For the text-containing cell, return its midpoint in [X, Y] coordinate format. 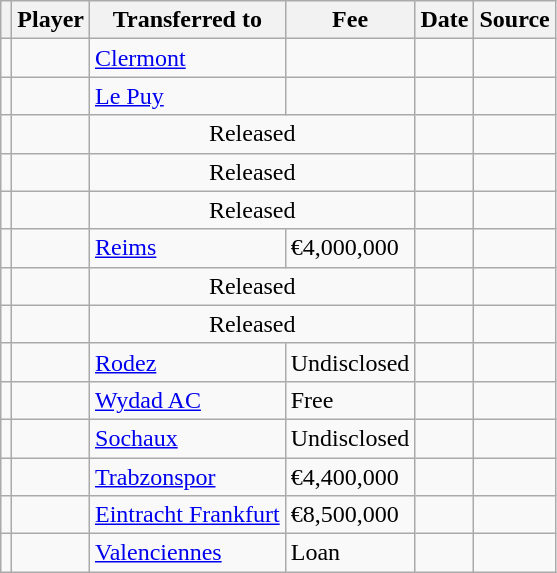
Fee [350, 20]
Transferred to [188, 20]
Free [350, 400]
€4,400,000 [350, 477]
€4,000,000 [350, 248]
Source [514, 20]
Loan [350, 553]
Le Puy [188, 96]
Valenciennes [188, 553]
Rodez [188, 362]
Date [444, 20]
Wydad AC [188, 400]
Trabzonspor [188, 477]
Reims [188, 248]
Player [51, 20]
Clermont [188, 58]
€8,500,000 [350, 515]
Eintracht Frankfurt [188, 515]
Sochaux [188, 438]
